Determine the [x, y] coordinate at the center of the cell enclosing the given text.  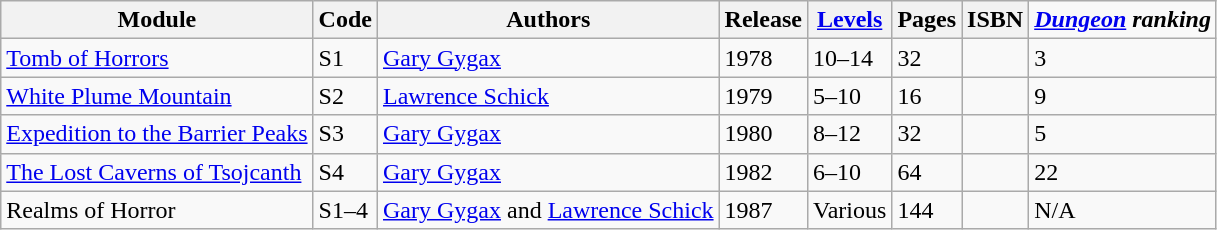
6–10 [849, 172]
Pages [927, 20]
Authors [548, 20]
Dungeon ranking [1123, 20]
S4 [345, 172]
1987 [763, 210]
Lawrence Schick [548, 96]
N/A [1123, 210]
Expedition to the Barrier Peaks [157, 134]
144 [927, 210]
16 [927, 96]
S1–4 [345, 210]
Release [763, 20]
Realms of Horror [157, 210]
Gary Gygax and Lawrence Schick [548, 210]
5 [1123, 134]
S3 [345, 134]
9 [1123, 96]
10–14 [849, 58]
5–10 [849, 96]
The Lost Caverns of Tsojcanth [157, 172]
22 [1123, 172]
Code [345, 20]
S1 [345, 58]
Various [849, 210]
1978 [763, 58]
S2 [345, 96]
1980 [763, 134]
1979 [763, 96]
Tomb of Horrors [157, 58]
8–12 [849, 134]
White Plume Mountain [157, 96]
3 [1123, 58]
64 [927, 172]
ISBN [996, 20]
1982 [763, 172]
Module [157, 20]
Levels [849, 20]
